Return (x, y) of the center of cell containing provided text 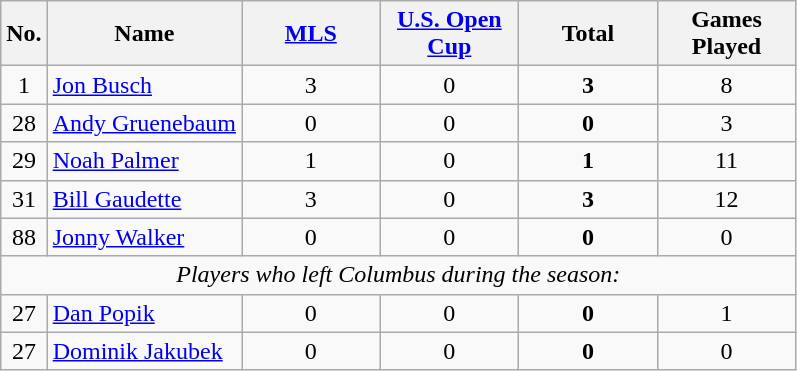
29 (24, 161)
12 (726, 199)
31 (24, 199)
Name (144, 34)
11 (726, 161)
28 (24, 123)
Jonny Walker (144, 237)
Games Played (726, 34)
Total (588, 34)
U.S. Open Cup (450, 34)
MLS (312, 34)
Bill Gaudette (144, 199)
Jon Busch (144, 85)
Dominik Jakubek (144, 351)
Dan Popik (144, 313)
Noah Palmer (144, 161)
88 (24, 237)
Andy Gruenebaum (144, 123)
Players who left Columbus during the season: (398, 275)
No. (24, 34)
8 (726, 85)
